Return the (X, Y) coordinate for the center point of the cell that contains the specified text.  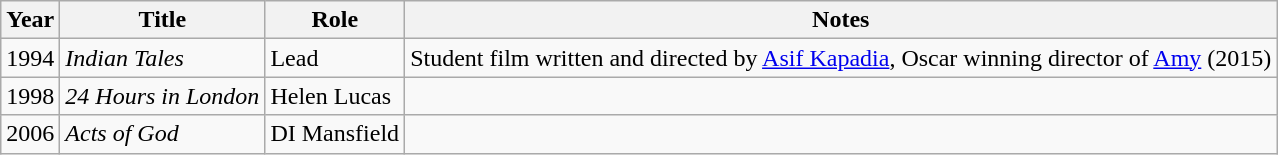
Role (335, 20)
Indian Tales (162, 58)
Lead (335, 58)
Student film written and directed by Asif Kapadia, Oscar winning director of Amy (2015) (841, 58)
Notes (841, 20)
2006 (30, 134)
1998 (30, 96)
Helen Lucas (335, 96)
Acts of God (162, 134)
Title (162, 20)
1994 (30, 58)
Year (30, 20)
24 Hours in London (162, 96)
DI Mansfield (335, 134)
